Identify which cell holds the provided text, then report its (x, y) central coordinate. 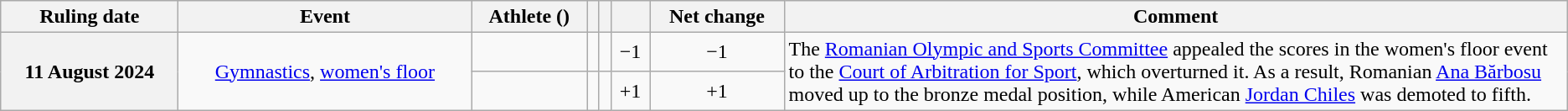
Event (325, 17)
11 August 2024 (90, 71)
Comment (1176, 17)
Net change (717, 17)
Gymnastics, women's floor (325, 71)
Athlete () (529, 17)
Ruling date (90, 17)
